For the text-containing cell, return its midpoint in (x, y) coordinate format. 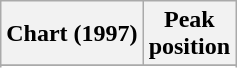
Chart (1997) (72, 34)
Peakposition (189, 34)
